Locate the cell with the specified text and output its (x, y) center coordinate. 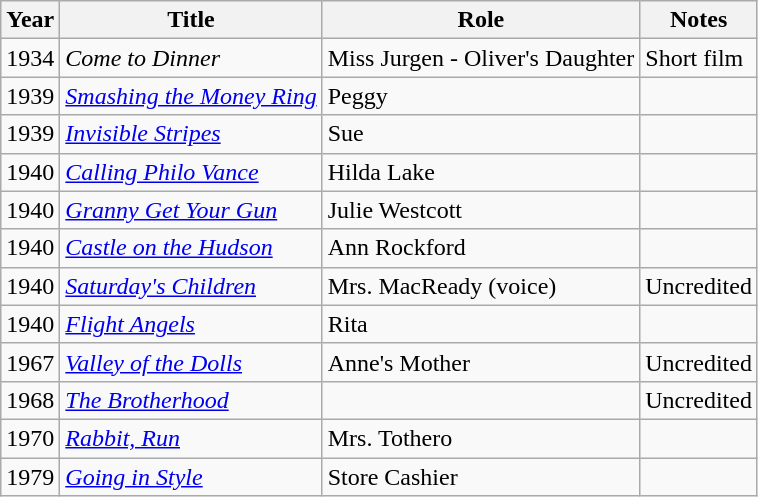
Rabbit, Run (191, 438)
Saturday's Children (191, 286)
Smashing the Money Ring (191, 96)
Short film (699, 58)
Peggy (481, 96)
Julie Westcott (481, 210)
Granny Get Your Gun (191, 210)
Store Cashier (481, 477)
Sue (481, 134)
The Brotherhood (191, 400)
1979 (30, 477)
Come to Dinner (191, 58)
Anne's Mother (481, 362)
1967 (30, 362)
Hilda Lake (481, 172)
Ann Rockford (481, 248)
Castle on the Hudson (191, 248)
1970 (30, 438)
Miss Jurgen - Oliver's Daughter (481, 58)
Title (191, 20)
Invisible Stripes (191, 134)
Year (30, 20)
Role (481, 20)
Calling Philo Vance (191, 172)
Rita (481, 324)
1934 (30, 58)
Notes (699, 20)
Flight Angels (191, 324)
Mrs. MacReady (voice) (481, 286)
Valley of the Dolls (191, 362)
1968 (30, 400)
Mrs. Tothero (481, 438)
Going in Style (191, 477)
